Capture the cell that displays the provided text and extract its [X, Y] central coordinate. 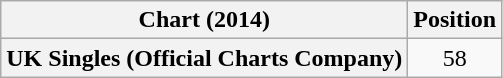
Chart (2014) [204, 20]
Position [455, 20]
UK Singles (Official Charts Company) [204, 58]
58 [455, 58]
